Provide the (X, Y) coordinate of the cell's center where the given text is located.  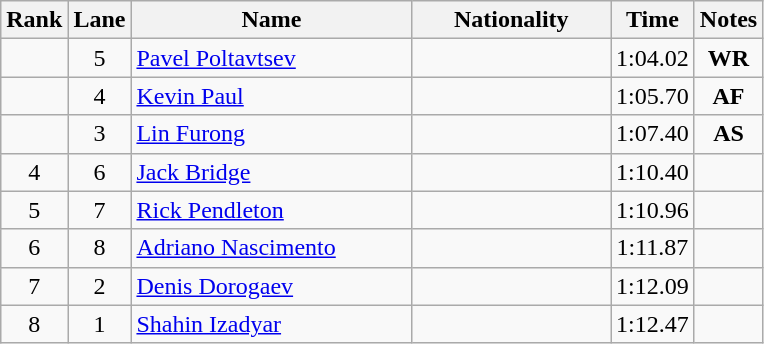
1:10.96 (653, 210)
Time (653, 20)
Rick Pendleton (272, 210)
Shahin Izadyar (272, 324)
1:11.87 (653, 248)
1:12.47 (653, 324)
2 (100, 286)
Jack Bridge (272, 172)
Lin Furong (272, 134)
Nationality (512, 20)
Name (272, 20)
1:05.70 (653, 96)
1 (100, 324)
Adriano Nascimento (272, 248)
Notes (728, 20)
1:07.40 (653, 134)
Kevin Paul (272, 96)
1:12.09 (653, 286)
AF (728, 96)
WR (728, 58)
1:04.02 (653, 58)
1:10.40 (653, 172)
Pavel Poltavtsev (272, 58)
Rank (34, 20)
3 (100, 134)
Denis Dorogaev (272, 286)
AS (728, 134)
Lane (100, 20)
